From the cell containing the given text, extract its center point as (x, y) coordinate. 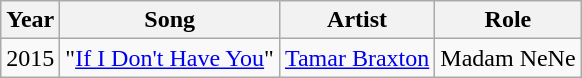
"If I Don't Have You" (170, 58)
Tamar Braxton (356, 58)
2015 (30, 58)
Role (508, 20)
Song (170, 20)
Madam NeNe (508, 58)
Year (30, 20)
Artist (356, 20)
